Scan for the cell matching the given text and deliver its [X, Y] coordinate at center. 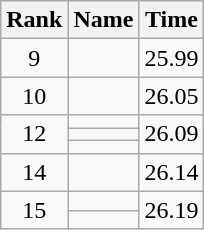
Name [104, 20]
Time [172, 20]
26.19 [172, 210]
12 [34, 134]
15 [34, 210]
25.99 [172, 58]
10 [34, 96]
14 [34, 172]
26.05 [172, 96]
Rank [34, 20]
26.09 [172, 134]
9 [34, 58]
26.14 [172, 172]
